Provide the [X, Y] coordinate of the cell's center where the given text is located.  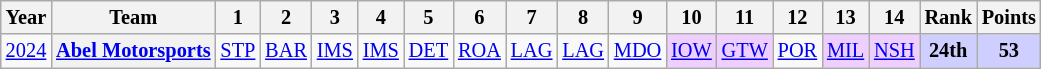
NSH [894, 51]
5 [428, 17]
MIL [846, 51]
Rank [948, 17]
14 [894, 17]
Team [133, 17]
8 [583, 17]
2 [286, 17]
10 [691, 17]
2024 [26, 51]
13 [846, 17]
9 [638, 17]
MDO [638, 51]
24th [948, 51]
12 [798, 17]
Year [26, 17]
3 [335, 17]
STP [238, 51]
DET [428, 51]
6 [480, 17]
1 [238, 17]
Points [1009, 17]
53 [1009, 51]
ROA [480, 51]
GTW [745, 51]
Abel Motorsports [133, 51]
7 [532, 17]
POR [798, 51]
BAR [286, 51]
IOW [691, 51]
11 [745, 17]
4 [381, 17]
